Identify which cell holds the provided text, then report its [x, y] central coordinate. 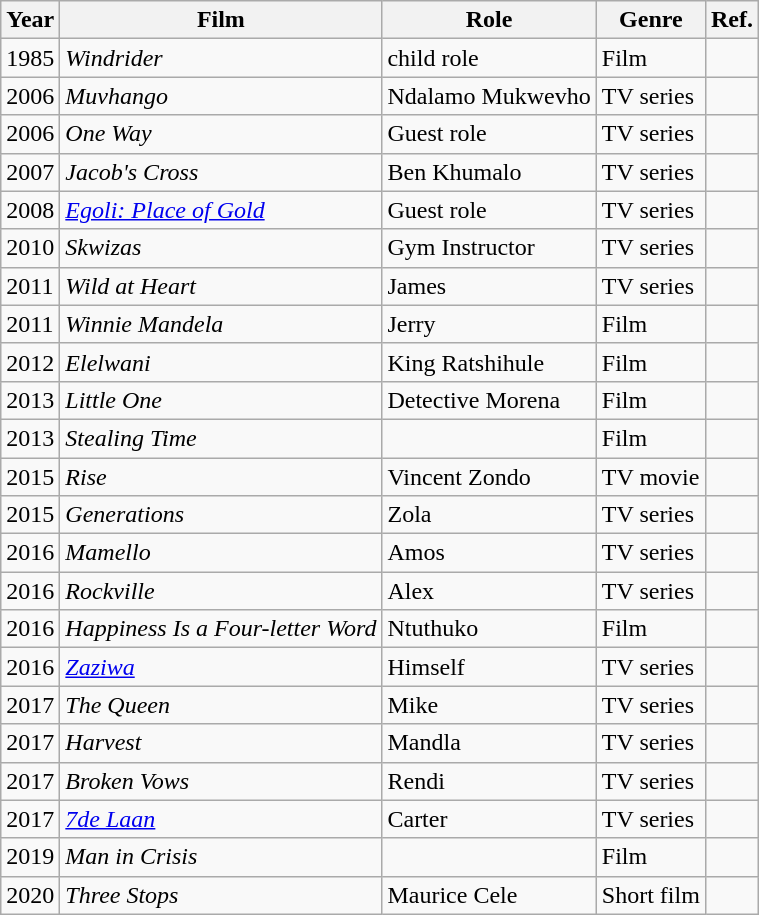
2019 [30, 857]
7de Laan [221, 819]
King Ratshihule [489, 362]
Happiness Is a Four-letter Word [221, 629]
Wild at Heart [221, 286]
Himself [489, 667]
child role [489, 58]
Genre [650, 20]
2020 [30, 895]
Mike [489, 705]
Jacob's Cross [221, 172]
Maurice Cele [489, 895]
Jerry [489, 324]
Mamello [221, 553]
Gym Instructor [489, 248]
Winnie Mandela [221, 324]
Role [489, 20]
Ref. [732, 20]
1985 [30, 58]
Egoli: Place of Gold [221, 210]
Broken Vows [221, 781]
Ndalamo Mukwevho [489, 96]
Amos [489, 553]
Windrider [221, 58]
Ben Khumalo [489, 172]
TV movie [650, 477]
Rockville [221, 591]
Short film [650, 895]
Skwizas [221, 248]
Carter [489, 819]
Zola [489, 515]
Muvhango [221, 96]
One Way [221, 134]
The Queen [221, 705]
Harvest [221, 743]
Stealing Time [221, 438]
James [489, 286]
Vincent Zondo [489, 477]
Rise [221, 477]
Generations [221, 515]
Year [30, 20]
Man in Crisis [221, 857]
2012 [30, 362]
Mandla [489, 743]
Detective Morena [489, 400]
Ntuthuko [489, 629]
2008 [30, 210]
Three Stops [221, 895]
Zaziwa [221, 667]
Elelwani [221, 362]
Rendi [489, 781]
2010 [30, 248]
Alex [489, 591]
2007 [30, 172]
Little One [221, 400]
